Detect which cell encompasses the target text, then output its (X, Y) center coordinate. 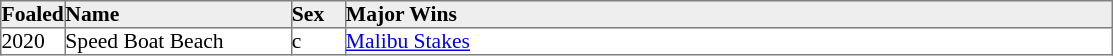
Sex (318, 14)
Foaled (33, 14)
c (318, 42)
Speed Boat Beach (178, 42)
Name (178, 14)
Major Wins (728, 14)
Malibu Stakes (728, 42)
2020 (33, 42)
